From the cell containing the given text, extract its center point as [X, Y] coordinate. 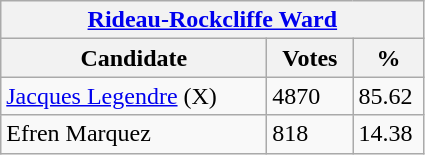
% [388, 58]
Efren Marquez [134, 134]
818 [310, 134]
4870 [310, 96]
14.38 [388, 134]
Candidate [134, 58]
Jacques Legendre (X) [134, 96]
Rideau-Rockcliffe Ward [212, 20]
Votes [310, 58]
85.62 [388, 96]
